Return (X, Y) of the center of cell containing provided text 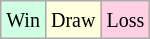
Loss (126, 20)
Win (24, 20)
Draw (72, 20)
